Extract the (X, Y) coordinate from the center of the cell holding the provided text.  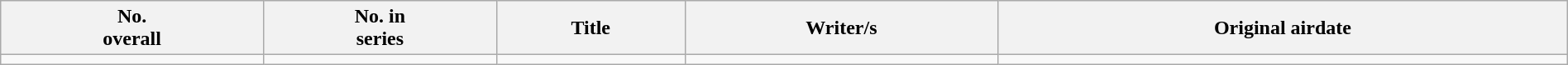
No.overall (132, 28)
Original airdate (1284, 28)
No. inseries (380, 28)
Title (590, 28)
Writer/s (841, 28)
